Detect which cell encompasses the target text, then output its (X, Y) center coordinate. 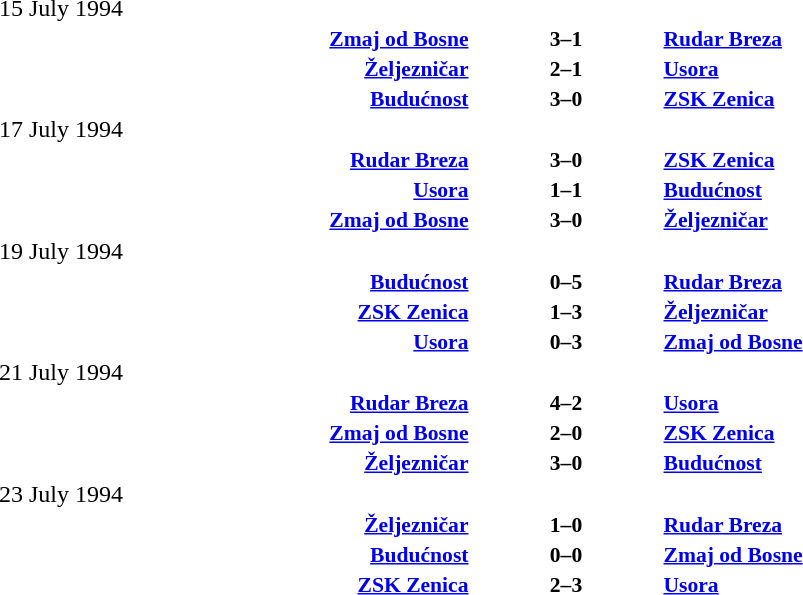
4–2 (566, 403)
1–1 (566, 190)
0–0 (566, 554)
3–1 (566, 38)
0–5 (566, 282)
2–0 (566, 433)
2–1 (566, 68)
0–3 (566, 342)
1–3 (566, 312)
1–0 (566, 524)
